Extract the [X, Y] coordinate from the center of the cell holding the provided text.  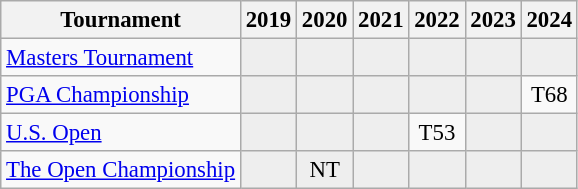
2020 [325, 20]
2023 [493, 20]
Masters Tournament [121, 58]
Tournament [121, 20]
2021 [381, 20]
PGA Championship [121, 95]
The Open Championship [121, 170]
T68 [549, 95]
U.S. Open [121, 133]
2019 [268, 20]
2024 [549, 20]
2022 [437, 20]
T53 [437, 133]
NT [325, 170]
